Capture the cell that displays the provided text and extract its [X, Y] central coordinate. 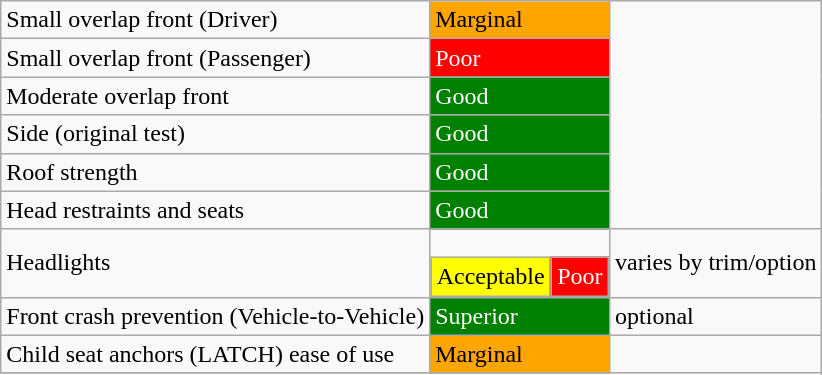
Child seat anchors (LATCH) ease of use [216, 354]
varies by trim/option [716, 263]
Acceptable [490, 277]
Superior [520, 316]
Side (original test) [216, 134]
optional [716, 316]
Roof strength [216, 172]
Small overlap front (Driver) [216, 20]
Front crash prevention (Vehicle-to-Vehicle) [216, 316]
Acceptable Poor [520, 263]
Moderate overlap front [216, 96]
Small overlap front (Passenger) [216, 58]
Headlights [216, 263]
Head restraints and seats [216, 210]
